Extract the (x, y) coordinate from the center of the cell holding the provided text.  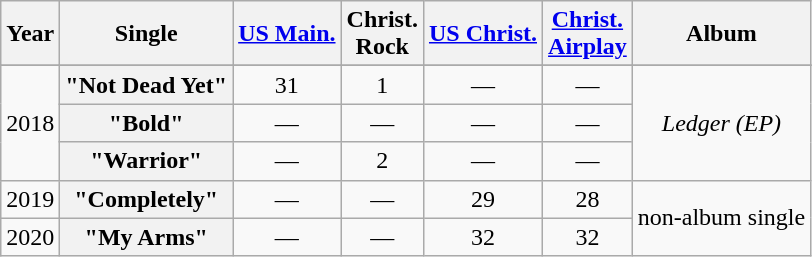
"Not Dead Yet" (146, 85)
29 (482, 199)
"My Arms" (146, 237)
US Christ. (482, 34)
non-album single (721, 218)
Year (30, 34)
2019 (30, 199)
Album (721, 34)
Christ.Rock (382, 34)
"Warrior" (146, 161)
Single (146, 34)
31 (287, 85)
2 (382, 161)
1 (382, 85)
Christ.Airplay (588, 34)
2020 (30, 237)
2018 (30, 123)
Ledger (EP) (721, 123)
"Bold" (146, 123)
28 (588, 199)
"Completely" (146, 199)
US Main. (287, 34)
